Determine the [X, Y] coordinate at the center of the cell enclosing the given text.  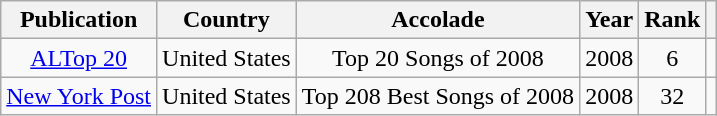
6 [672, 58]
Publication [79, 20]
New York Post [79, 96]
Year [610, 20]
Rank [672, 20]
ALTop 20 [79, 58]
Country [227, 20]
Top 208 Best Songs of 2008 [438, 96]
Accolade [438, 20]
Top 20 Songs of 2008 [438, 58]
32 [672, 96]
